Locate the cell with the specified text and output its (x, y) center coordinate. 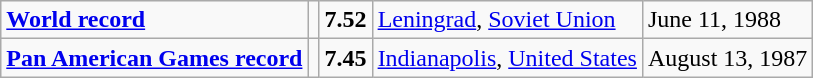
Pan American Games record (154, 58)
August 13, 1987 (727, 58)
Leningrad, Soviet Union (507, 20)
Indianapolis, United States (507, 58)
World record (154, 20)
June 11, 1988 (727, 20)
7.52 (346, 20)
7.45 (346, 58)
